Determine the [X, Y] coordinate at the center of the cell enclosing the given text.  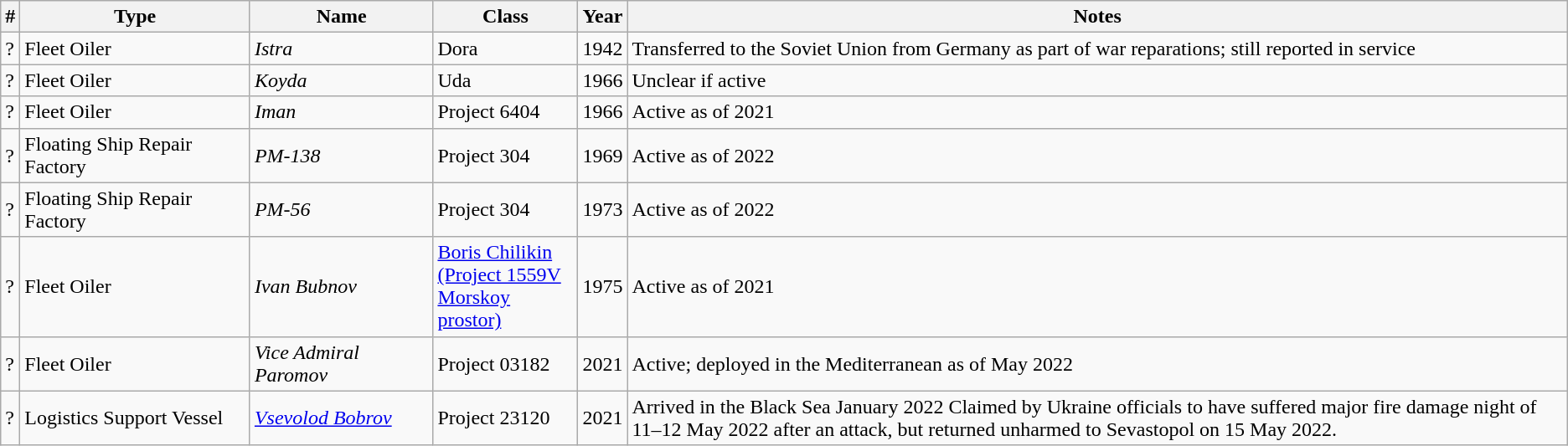
Vice Admiral Paromov [342, 363]
Ivan Bubnov [342, 286]
Boris Chilikin(Project 1559VMorskoy prostor) [506, 286]
PM-56 [342, 209]
PM-138 [342, 156]
Project 6404 [506, 112]
1973 [603, 209]
Name [342, 17]
Vsevolod Bobrov [342, 418]
1975 [603, 286]
Project 23120 [506, 418]
Transferred to the Soviet Union from Germany as part of war reparations; still reported in service [1097, 49]
Istra [342, 49]
Koyda [342, 80]
1969 [603, 156]
1942 [603, 49]
Iman [342, 112]
Logistics Support Vessel [136, 418]
# [10, 17]
Unclear if active [1097, 80]
Uda [506, 80]
Notes [1097, 17]
Active; deployed in the Mediterranean as of May 2022 [1097, 363]
Type [136, 17]
Project 03182 [506, 363]
Class [506, 17]
Year [603, 17]
Dora [506, 49]
